Extract the (x, y) coordinate from the center of the cell holding the provided text.  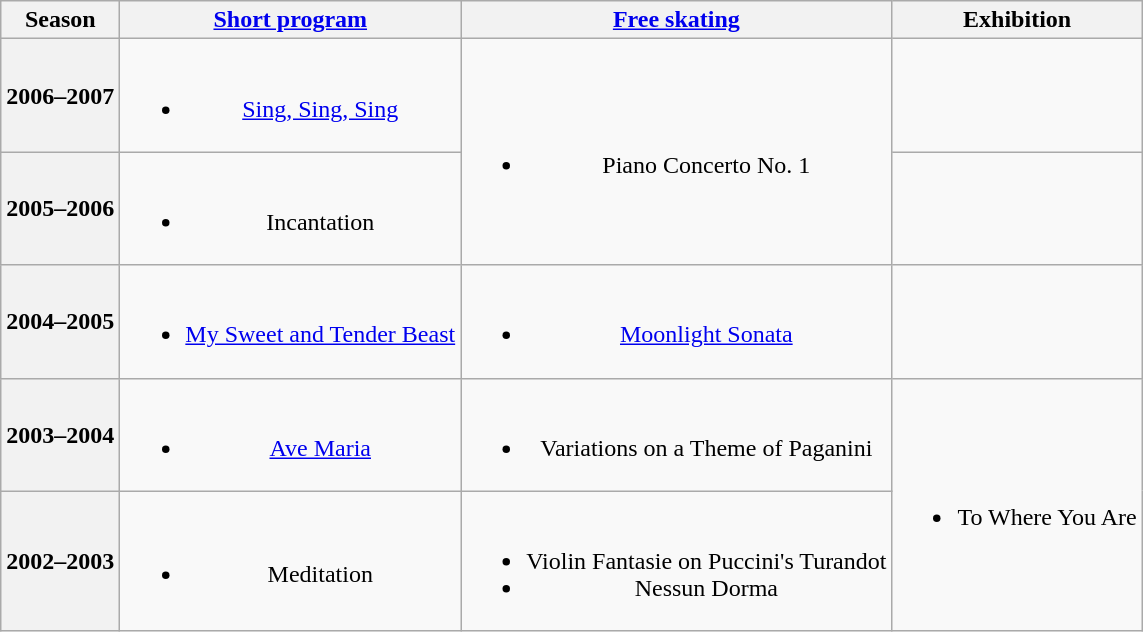
2006–2007 (60, 96)
Violin Fantasie on Puccini's Turandot Nessun Dorma (676, 561)
Season (60, 20)
2002–2003 (60, 561)
Variations on a Theme of Paganini (676, 434)
2005–2006 (60, 208)
Free skating (676, 20)
Piano Concerto No. 1 (676, 152)
To Where You Are (1017, 504)
2003–2004 (60, 434)
Meditation (290, 561)
2004–2005 (60, 322)
Moonlight Sonata (676, 322)
Exhibition (1017, 20)
Ave Maria (290, 434)
Incantation (290, 208)
Short program (290, 20)
My Sweet and Tender Beast (290, 322)
Sing, Sing, Sing (290, 96)
